Provide the [X, Y] coordinate of the cell's center where the given text is located.  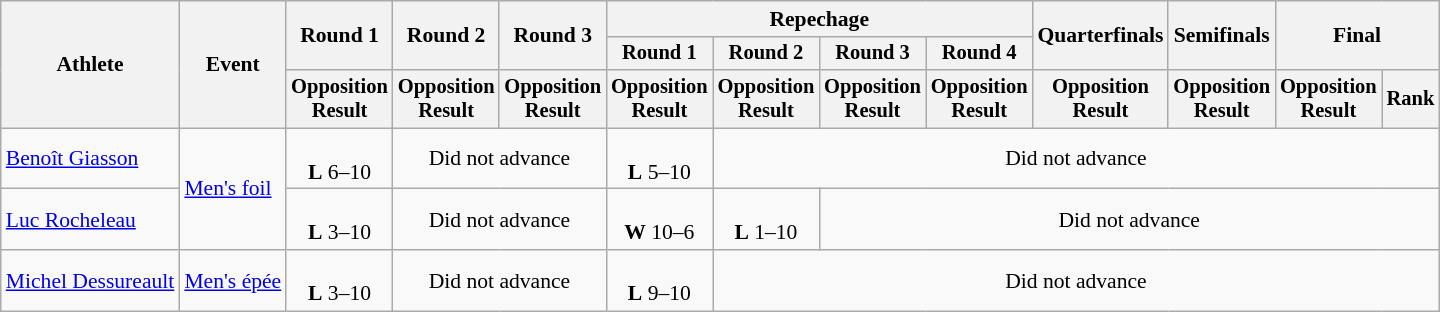
Final [1357, 36]
Michel Dessureault [90, 280]
Luc Rocheleau [90, 220]
Quarterfinals [1100, 36]
L 1–10 [766, 220]
L 5–10 [660, 158]
Repechage [819, 19]
Event [232, 64]
Men's foil [232, 189]
Round 4 [980, 54]
Men's épée [232, 280]
L 6–10 [340, 158]
Athlete [90, 64]
Semifinals [1222, 36]
W 10–6 [660, 220]
Benoît Giasson [90, 158]
L 9–10 [660, 280]
Rank [1411, 99]
